Extract the (X, Y) coordinate from the center of the cell holding the provided text.  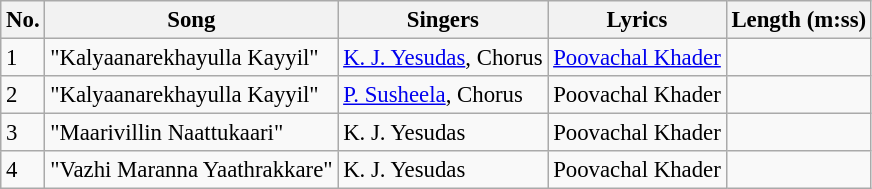
K. J. Yesudas, Chorus (443, 58)
"Vazhi Maranna Yaathrakkare" (192, 170)
3 (23, 133)
1 (23, 58)
Singers (443, 20)
No. (23, 20)
Song (192, 20)
4 (23, 170)
2 (23, 95)
Length (m:ss) (798, 20)
"Maarivillin Naattukaari" (192, 133)
P. Susheela, Chorus (443, 95)
Lyrics (637, 20)
